Detect which cell encompasses the target text, then output its (x, y) center coordinate. 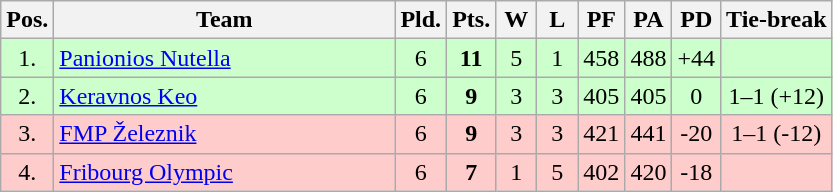
441 (648, 134)
FMP Železnik (224, 134)
4. (28, 172)
Keravnos Keo (224, 96)
11 (472, 58)
Tie-break (777, 20)
1–1 (+12) (777, 96)
Fribourg Olympic (224, 172)
Pts. (472, 20)
458 (602, 58)
-18 (696, 172)
+44 (696, 58)
1. (28, 58)
Pos. (28, 20)
420 (648, 172)
W (516, 20)
488 (648, 58)
PD (696, 20)
2. (28, 96)
L (558, 20)
0 (696, 96)
3. (28, 134)
1–1 (-12) (777, 134)
PF (602, 20)
Panionios Nutella (224, 58)
PA (648, 20)
402 (602, 172)
-20 (696, 134)
421 (602, 134)
7 (472, 172)
Pld. (421, 20)
Team (224, 20)
